Capture the cell that displays the provided text and extract its (X, Y) central coordinate. 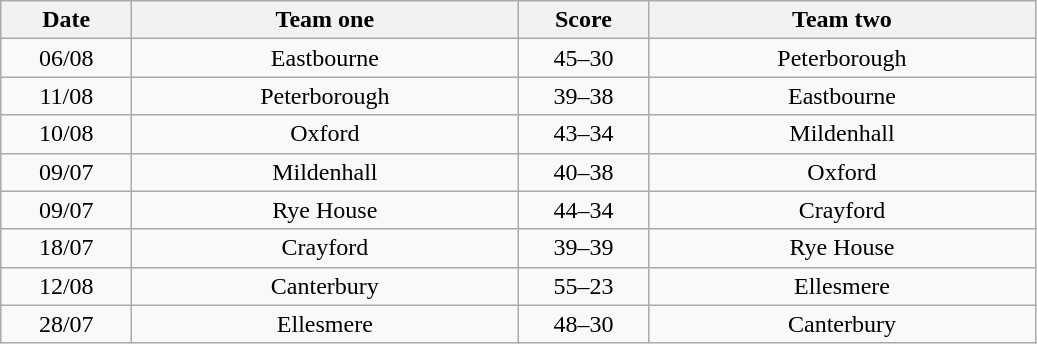
45–30 (584, 58)
Team two (842, 20)
18/07 (66, 248)
55–23 (584, 286)
44–34 (584, 210)
43–34 (584, 134)
Score (584, 20)
10/08 (66, 134)
48–30 (584, 324)
Team one (325, 20)
06/08 (66, 58)
39–38 (584, 96)
39–39 (584, 248)
12/08 (66, 286)
11/08 (66, 96)
Date (66, 20)
28/07 (66, 324)
40–38 (584, 172)
